Return the (X, Y) coordinate for the center point of the cell that contains the specified text.  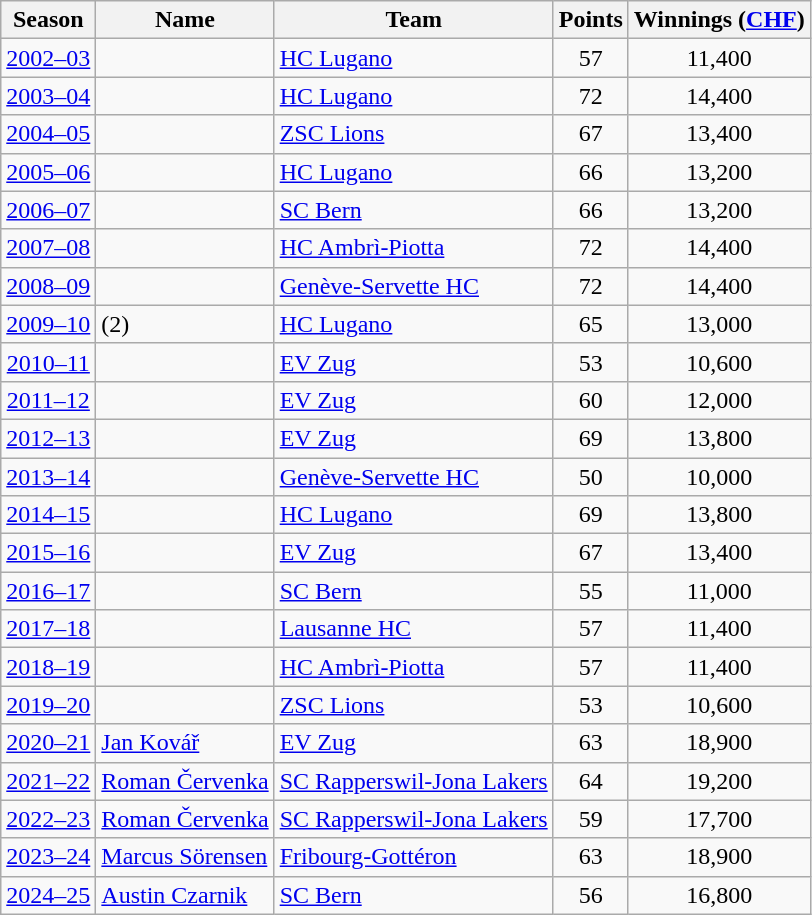
2020–21 (48, 743)
16,800 (719, 895)
(2) (185, 324)
2011–12 (48, 400)
2007–08 (48, 248)
2018–19 (48, 667)
Fribourg-Gottéron (414, 857)
64 (590, 781)
11,000 (719, 591)
2008–09 (48, 286)
65 (590, 324)
2022–23 (48, 819)
2012–13 (48, 438)
Winnings (CHF) (719, 20)
19,200 (719, 781)
Lausanne HC (414, 629)
2010–11 (48, 362)
2019–20 (48, 705)
2005–06 (48, 172)
2024–25 (48, 895)
2009–10 (48, 324)
55 (590, 591)
2014–15 (48, 515)
2003–04 (48, 96)
12,000 (719, 400)
Marcus Sörensen (185, 857)
2015–16 (48, 553)
56 (590, 895)
2017–18 (48, 629)
2004–05 (48, 134)
2021–22 (48, 781)
Austin Czarnik (185, 895)
Jan Kovář (185, 743)
60 (590, 400)
2006–07 (48, 210)
2023–24 (48, 857)
59 (590, 819)
2013–14 (48, 477)
10,000 (719, 477)
17,700 (719, 819)
50 (590, 477)
Points (590, 20)
2016–17 (48, 591)
2002–03 (48, 58)
Team (414, 20)
Name (185, 20)
13,000 (719, 324)
Season (48, 20)
